Provide the (x, y) coordinate of the cell's center where the given text is located.  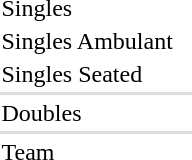
Singles Seated (87, 74)
Singles Ambulant (87, 41)
Doubles (87, 113)
